Find where the given text appears and provide that cell's center as [x, y] coordinate. 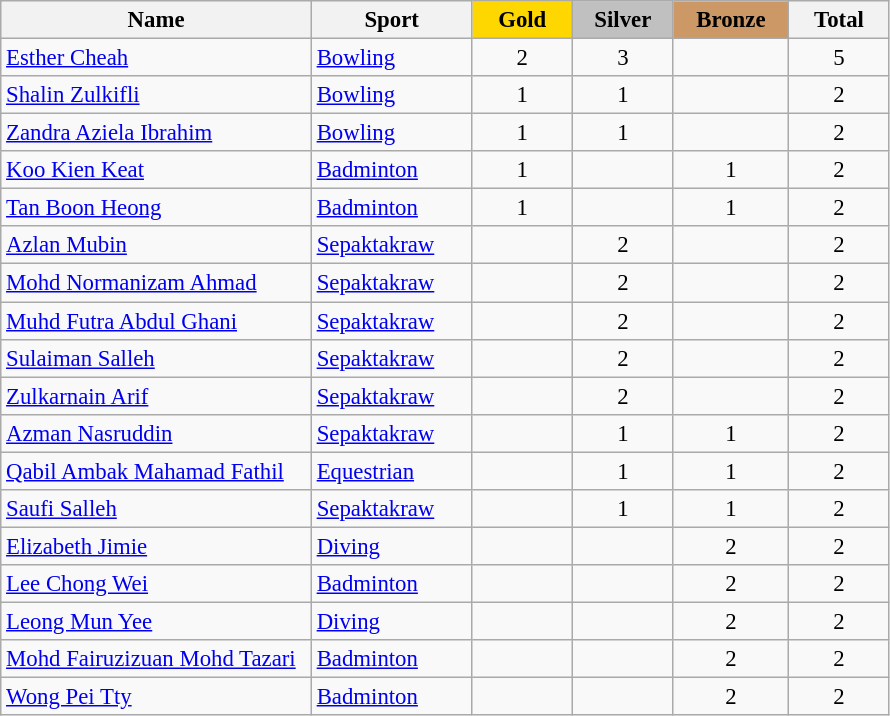
Elizabeth Jimie [156, 546]
3 [624, 58]
Zandra Aziela Ibrahim [156, 133]
Shalin Zulkifli [156, 95]
Azman Nasruddin [156, 433]
Name [156, 20]
Equestrian [392, 471]
Tan Boon Heong [156, 208]
Saufi Salleh [156, 509]
Mohd Fairuzizuan Mohd Tazari [156, 659]
Lee Chong Wei [156, 584]
Wong Pei Tty [156, 697]
Total [840, 20]
Koo Kien Keat [156, 170]
Zulkarnain Arif [156, 396]
Leong Mun Yee [156, 621]
Bronze [731, 20]
5 [840, 58]
Muhd Futra Abdul Ghani [156, 321]
Esther Cheah [156, 58]
Silver [624, 20]
Mohd Normanizam Ahmad [156, 283]
Sport [392, 20]
Gold [522, 20]
Azlan Mubin [156, 245]
Qabil Ambak Mahamad Fathil [156, 471]
Sulaiman Salleh [156, 358]
